Find where the given text appears and provide that cell's center as (x, y) coordinate. 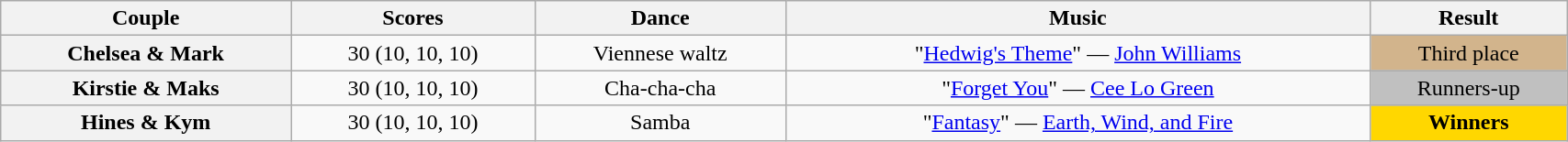
Scores (412, 18)
Music (1078, 18)
Winners (1469, 123)
Cha-cha-cha (660, 88)
"Hedwig's Theme" — John Williams (1078, 53)
"Forget You" — Cee Lo Green (1078, 88)
Viennese waltz (660, 53)
Kirstie & Maks (146, 88)
Couple (146, 18)
Samba (660, 123)
Result (1469, 18)
Hines & Kym (146, 123)
Third place (1469, 53)
Chelsea & Mark (146, 53)
Runners-up (1469, 88)
Dance (660, 18)
"Fantasy" — Earth, Wind, and Fire (1078, 123)
